Extract the (X, Y) coordinate from the center of the cell holding the provided text.  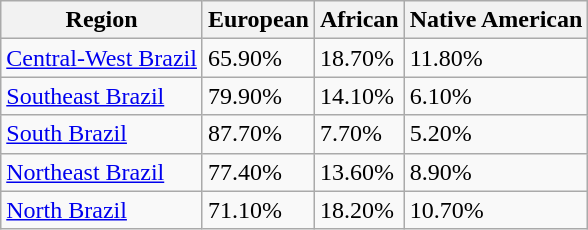
Central-West Brazil (102, 58)
Native American (496, 20)
North Brazil (102, 210)
Southeast Brazil (102, 96)
13.60% (359, 172)
Region (102, 20)
18.20% (359, 210)
71.10% (258, 210)
65.90% (258, 58)
87.70% (258, 134)
Northeast Brazil (102, 172)
79.90% (258, 96)
14.10% (359, 96)
77.40% (258, 172)
South Brazil (102, 134)
5.20% (496, 134)
European (258, 20)
6.10% (496, 96)
African (359, 20)
8.90% (496, 172)
10.70% (496, 210)
7.70% (359, 134)
11.80% (496, 58)
18.70% (359, 58)
